Scan for the cell matching the given text and deliver its (x, y) coordinate at center. 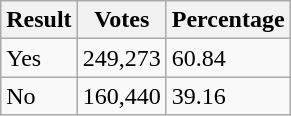
Result (39, 20)
Votes (122, 20)
No (39, 96)
39.16 (228, 96)
Percentage (228, 20)
Yes (39, 58)
249,273 (122, 58)
160,440 (122, 96)
60.84 (228, 58)
